Output the (X, Y) coordinate of the center of the cell containing the given text.  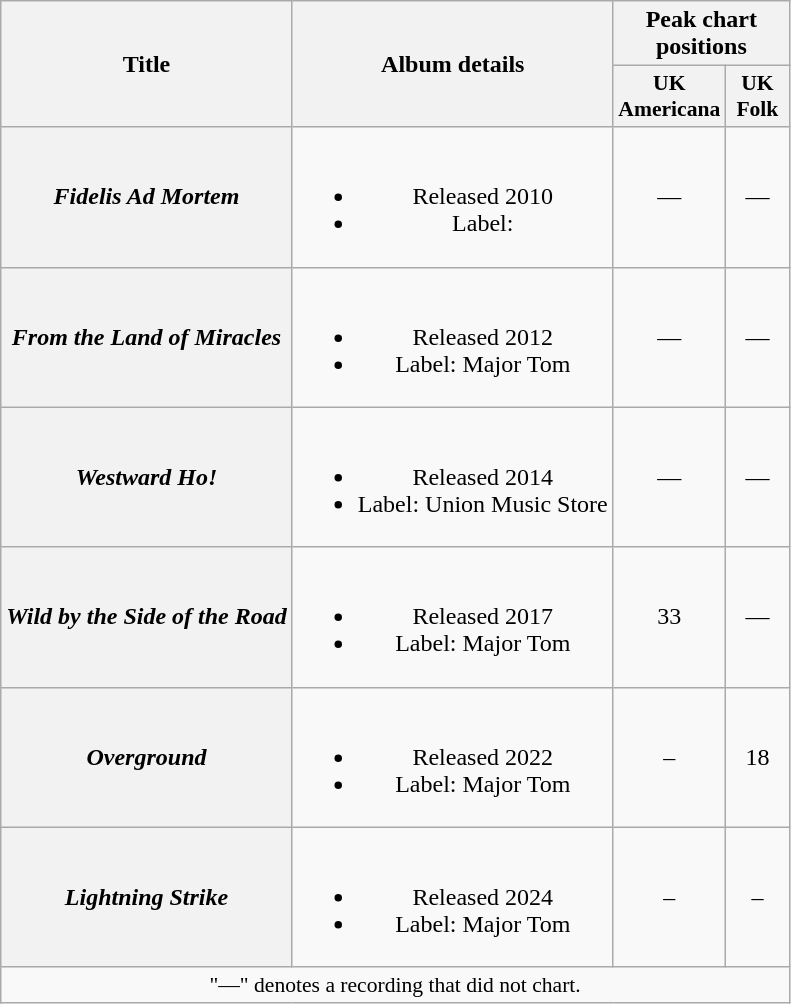
18 (757, 757)
Wild by the Side of the Road (147, 617)
Released 2024Label: Major Tom (452, 897)
Title (147, 64)
Westward Ho! (147, 477)
Released 2014Label: Union Music Store (452, 477)
33 (669, 617)
Released 2022Label: Major Tom (452, 757)
"—" denotes a recording that did not chart. (396, 985)
UK Folk (757, 96)
Released 2010Label: (452, 197)
Overground (147, 757)
Released 2017Label: Major Tom (452, 617)
Released 2012Label: Major Tom (452, 337)
Lightning Strike (147, 897)
Album details (452, 64)
Fidelis Ad Mortem (147, 197)
From the Land of Miracles (147, 337)
UK Americana (669, 96)
Peak chart positions (701, 34)
